From the cell containing the given text, extract its center point as [X, Y] coordinate. 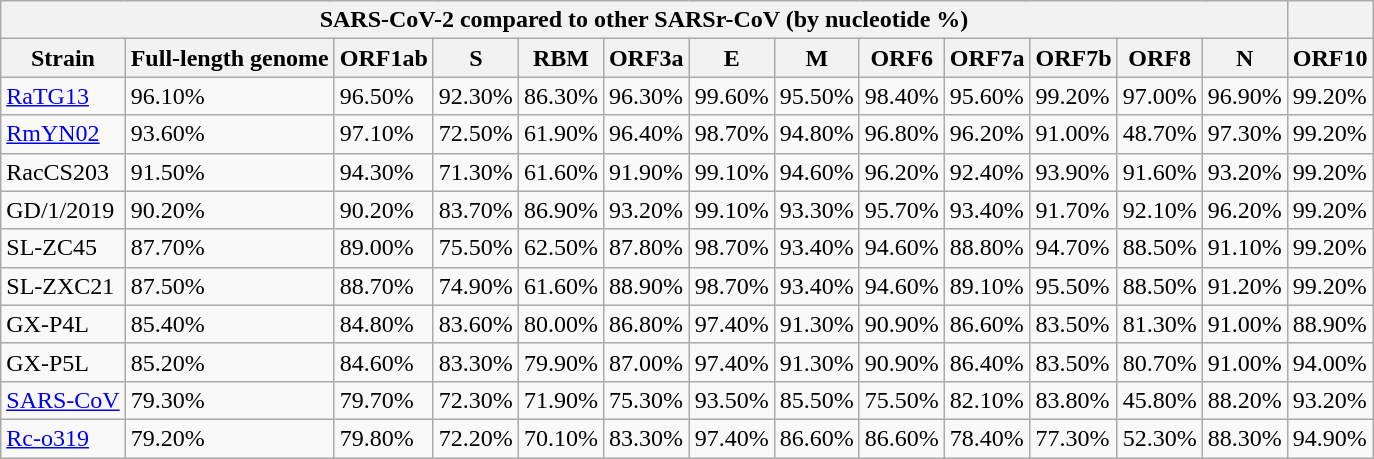
GD/1/2019 [63, 210]
92.10% [1160, 210]
94.90% [1330, 438]
84.80% [384, 324]
89.00% [384, 248]
93.30% [816, 210]
M [816, 58]
94.70% [1074, 248]
95.60% [987, 96]
87.70% [230, 248]
75.30% [646, 400]
ORF1ab [384, 58]
79.30% [230, 400]
48.70% [1160, 134]
93.90% [1074, 172]
88.20% [1244, 400]
45.80% [1160, 400]
91.70% [1074, 210]
88.80% [987, 248]
94.80% [816, 134]
ORF10 [1330, 58]
85.40% [230, 324]
RBM [560, 58]
79.20% [230, 438]
ORF7b [1074, 58]
93.60% [230, 134]
RaTG13 [63, 96]
71.30% [476, 172]
Strain [63, 58]
85.20% [230, 362]
88.70% [384, 286]
62.50% [560, 248]
95.70% [902, 210]
93.50% [732, 400]
74.90% [476, 286]
82.10% [987, 400]
77.30% [1074, 438]
E [732, 58]
99.60% [732, 96]
Rc-o319 [63, 438]
91.10% [1244, 248]
RacCS203 [63, 172]
96.90% [1244, 96]
79.90% [560, 362]
96.10% [230, 96]
ORF8 [1160, 58]
72.50% [476, 134]
Full-length genome [230, 58]
86.40% [987, 362]
97.30% [1244, 134]
GX-P4L [63, 324]
97.10% [384, 134]
86.30% [560, 96]
89.10% [987, 286]
96.30% [646, 96]
80.00% [560, 324]
94.30% [384, 172]
ORF7a [987, 58]
SL-ZC45 [63, 248]
87.00% [646, 362]
86.80% [646, 324]
87.80% [646, 248]
ORF3a [646, 58]
83.60% [476, 324]
96.50% [384, 96]
88.30% [1244, 438]
72.30% [476, 400]
80.70% [1160, 362]
ORF6 [902, 58]
96.40% [646, 134]
92.40% [987, 172]
SARS-CoV-2 compared to other SARSr-CoV (by nucleotide %) [644, 20]
RmYN02 [63, 134]
83.80% [1074, 400]
92.30% [476, 96]
52.30% [1160, 438]
91.50% [230, 172]
85.50% [816, 400]
61.90% [560, 134]
79.70% [384, 400]
84.60% [384, 362]
72.20% [476, 438]
79.80% [384, 438]
87.50% [230, 286]
GX-P5L [63, 362]
S [476, 58]
N [1244, 58]
86.90% [560, 210]
97.00% [1160, 96]
70.10% [560, 438]
96.80% [902, 134]
98.40% [902, 96]
91.20% [1244, 286]
94.00% [1330, 362]
SL-ZXC21 [63, 286]
91.60% [1160, 172]
81.30% [1160, 324]
83.70% [476, 210]
91.90% [646, 172]
SARS-CoV [63, 400]
71.90% [560, 400]
78.40% [987, 438]
